Capture the cell that displays the provided text and extract its [X, Y] central coordinate. 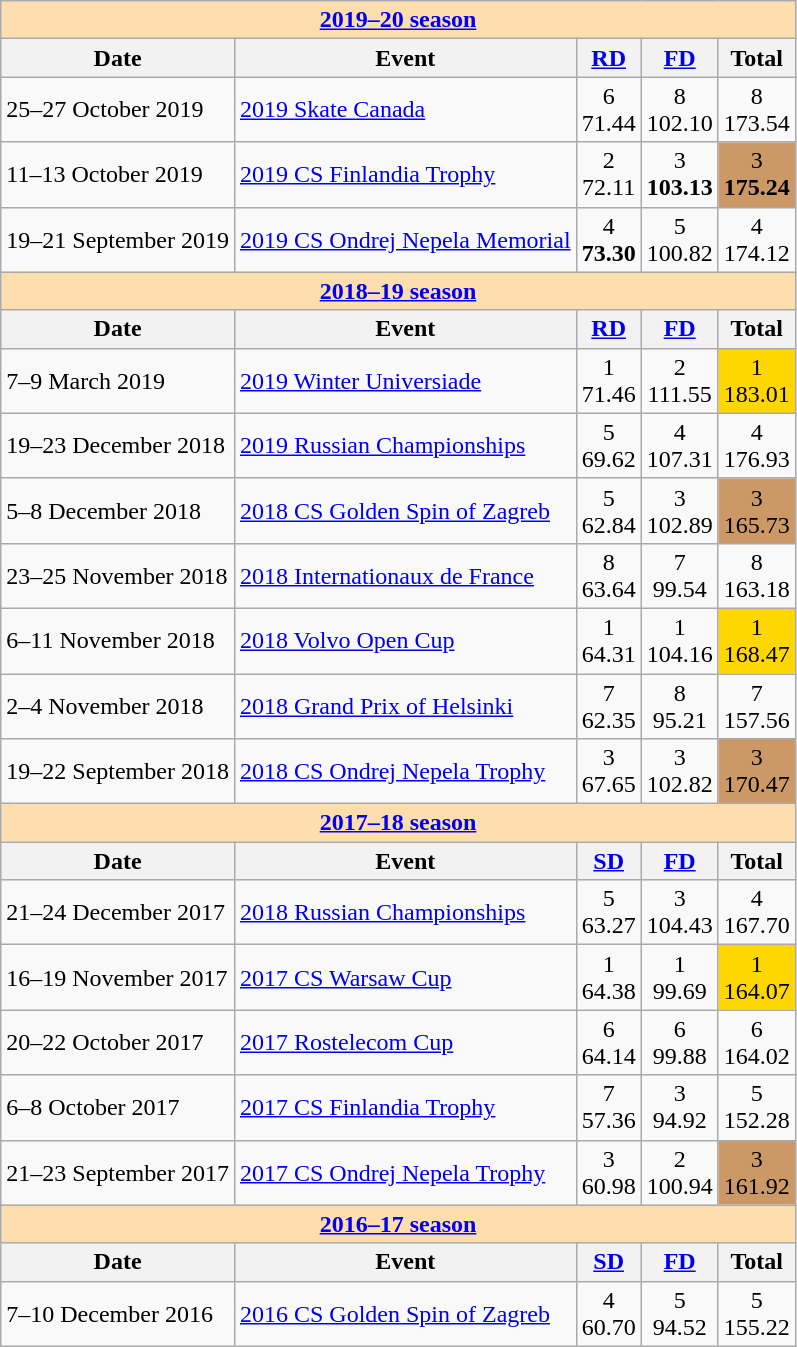
2018 Grand Prix of Helsinki [405, 706]
19–21 September 2019 [118, 240]
4 174.12 [756, 240]
8 95.21 [680, 706]
8 102.10 [680, 110]
5 152.28 [756, 1108]
4 176.93 [756, 446]
7 57.36 [608, 1108]
3 102.82 [680, 772]
2017–18 season [398, 823]
6 64.14 [608, 1042]
2018 CS Ondrej Nepela Trophy [405, 772]
5 69.62 [608, 446]
3 104.43 [680, 912]
6 99.88 [680, 1042]
5–8 December 2018 [118, 510]
2018–19 season [398, 291]
3 67.65 [608, 772]
1 168.47 [756, 640]
8 163.18 [756, 576]
5 94.52 [680, 1314]
2018 Volvo Open Cup [405, 640]
2019–20 season [398, 20]
2018 Russian Championships [405, 912]
6 164.02 [756, 1042]
11–13 October 2019 [118, 174]
4 60.70 [608, 1314]
2019 Winter Universiade [405, 380]
6–11 November 2018 [118, 640]
3 170.47 [756, 772]
3 161.92 [756, 1172]
8 173.54 [756, 110]
6–8 October 2017 [118, 1108]
3 103.13 [680, 174]
1 64.38 [608, 978]
19–23 December 2018 [118, 446]
2019 Russian Championships [405, 446]
2 111.55 [680, 380]
1 71.46 [608, 380]
2019 CS Ondrej Nepela Memorial [405, 240]
7–9 March 2019 [118, 380]
2017 CS Ondrej Nepela Trophy [405, 1172]
1 104.16 [680, 640]
6 71.44 [608, 110]
21–24 December 2017 [118, 912]
2016 CS Golden Spin of Zagreb [405, 1314]
7 99.54 [680, 576]
3 175.24 [756, 174]
5 62.84 [608, 510]
21–23 September 2017 [118, 1172]
23–25 November 2018 [118, 576]
2017 Rostelecom Cup [405, 1042]
2–4 November 2018 [118, 706]
4 107.31 [680, 446]
1 164.07 [756, 978]
2017 CS Finlandia Trophy [405, 1108]
2 100.94 [680, 1172]
1 183.01 [756, 380]
5 100.82 [680, 240]
2019 Skate Canada [405, 110]
2016–17 season [398, 1224]
25–27 October 2019 [118, 110]
8 63.64 [608, 576]
16–19 November 2017 [118, 978]
2017 CS Warsaw Cup [405, 978]
4 73.30 [608, 240]
20–22 October 2017 [118, 1042]
3 165.73 [756, 510]
19–22 September 2018 [118, 772]
2019 CS Finlandia Trophy [405, 174]
7 157.56 [756, 706]
5 63.27 [608, 912]
5 155.22 [756, 1314]
2 72.11 [608, 174]
3 102.89 [680, 510]
3 94.92 [680, 1108]
7–10 December 2016 [118, 1314]
1 99.69 [680, 978]
1 64.31 [608, 640]
4 167.70 [756, 912]
3 60.98 [608, 1172]
7 62.35 [608, 706]
2018 CS Golden Spin of Zagreb [405, 510]
2018 Internationaux de France [405, 576]
